From the cell containing the given text, extract its center point as (X, Y) coordinate. 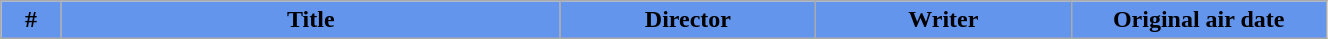
Title (310, 20)
Director (688, 20)
# (32, 20)
Writer (944, 20)
Original air date (1198, 20)
